Return the (x, y) coordinate for the center point of the cell that contains the specified text.  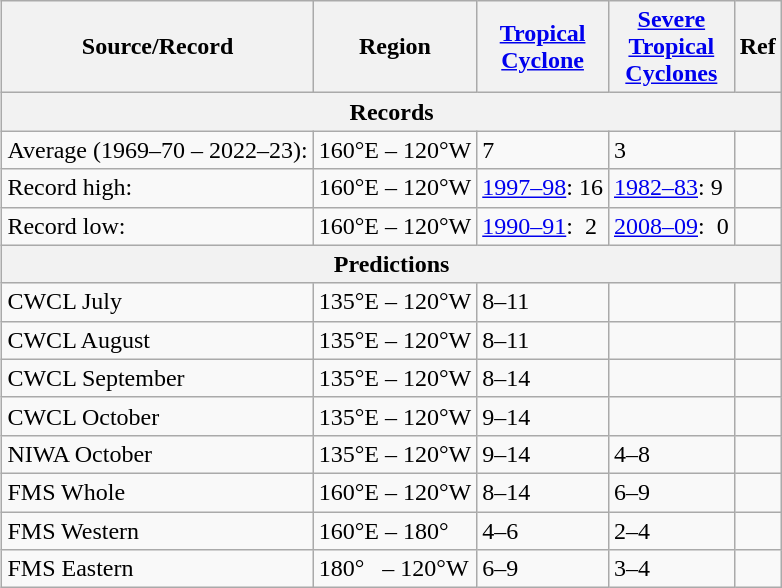
2008–09: 0 (671, 226)
1990–91: 2 (543, 226)
FMS Eastern (158, 569)
Average (1969–70 – 2022–23): (158, 150)
CWCL September (158, 378)
4–6 (543, 531)
180° – 120°W (395, 569)
1982–83: 9 (671, 188)
3–4 (671, 569)
FMS Western (158, 531)
FMS Whole (158, 492)
Records (392, 112)
2–4 (671, 531)
SevereTropicalCyclones (671, 47)
3 (671, 150)
Predictions (392, 264)
160°E – 180° (395, 531)
Region (395, 47)
CWCL July (158, 302)
TropicalCyclone (543, 47)
Source/Record (158, 47)
NIWA October (158, 454)
Ref (758, 47)
1997–98: 16 (543, 188)
7 (543, 150)
Record high: (158, 188)
CWCL August (158, 340)
4–8 (671, 454)
CWCL October (158, 416)
Record low: (158, 226)
